Detect which cell encompasses the target text, then output its [x, y] center coordinate. 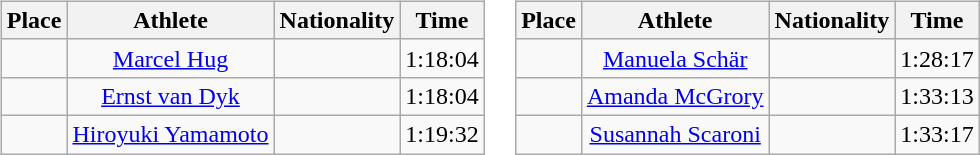
Hiroyuki Yamamoto [170, 134]
Ernst van Dyk [170, 96]
1:19:32 [442, 134]
Marcel Hug [170, 58]
1:28:17 [937, 58]
1:33:13 [937, 96]
1:33:17 [937, 134]
Susannah Scaroni [675, 134]
Amanda McGrory [675, 96]
Manuela Schär [675, 58]
